Pinpoint the cell where the given text exists, returning its (x, y) midpoint coordinate. 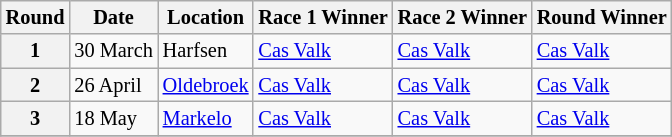
26 April (113, 85)
Harfsen (206, 51)
Date (113, 17)
3 (36, 118)
Race 1 Winner (322, 17)
Oldebroek (206, 85)
Markelo (206, 118)
30 March (113, 51)
Round Winner (602, 17)
18 May (113, 118)
Race 2 Winner (462, 17)
2 (36, 85)
1 (36, 51)
Round (36, 17)
Location (206, 17)
